Return (x, y) of the center of cell containing provided text 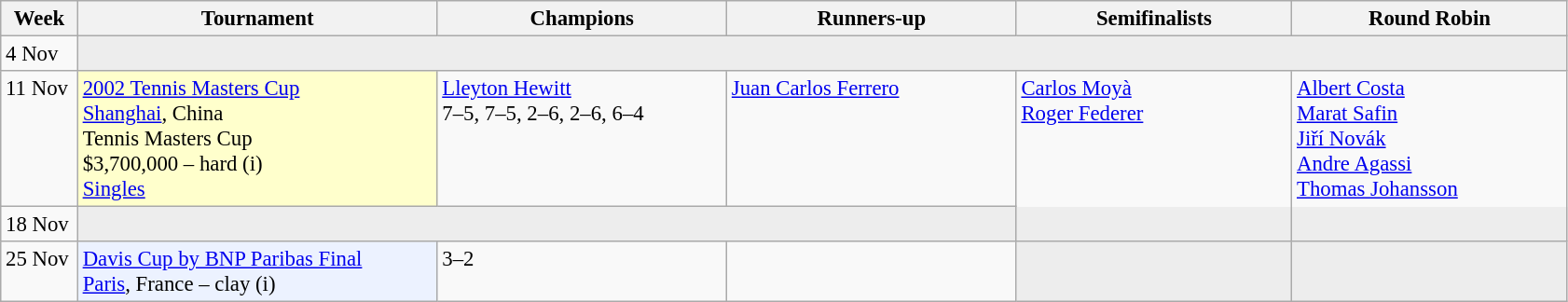
Lleyton Hewitt 7–5, 7–5, 2–6, 2–6, 6–4 (582, 139)
Week (39, 19)
Davis Cup by BNP Paribas FinalParis, France – clay (i) (257, 272)
2002 Tennis Masters Cup Shanghai, ChinaTennis Masters Cup$3,700,000 – hard (i) Singles (257, 139)
25 Nov (39, 272)
Round Robin (1430, 19)
Champions (582, 19)
18 Nov (39, 225)
Juan Carlos Ferrero (873, 139)
Semifinalists (1154, 19)
Albert Costa Marat Safin Jiří Novák Andre Agassi Thomas Johansson (1430, 157)
Tournament (257, 19)
Runners-up (873, 19)
Carlos Moyà Roger Federer (1154, 157)
11 Nov (39, 139)
3–2 (582, 272)
4 Nov (39, 54)
